Scan for the cell matching the given text and deliver its [x, y] coordinate at center. 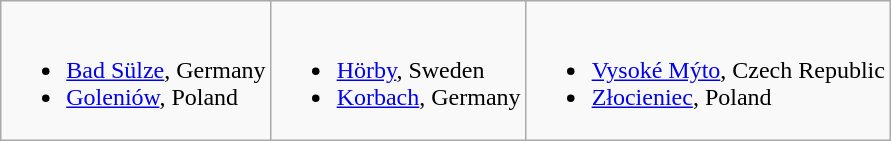
Vysoké Mýto, Czech Republic Złocieniec, Poland [708, 71]
Hörby, Sweden Korbach, Germany [398, 71]
Bad Sülze, Germany Goleniów, Poland [136, 71]
